Scan for the cell matching the given text and deliver its [x, y] coordinate at center. 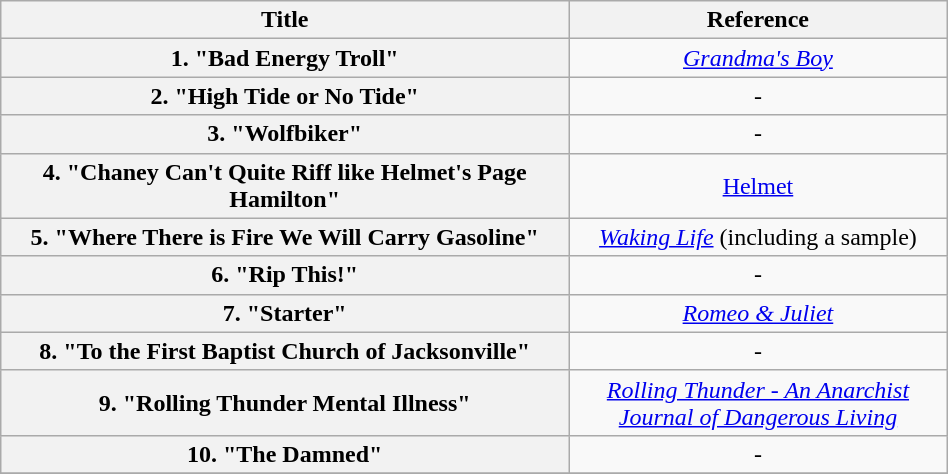
Rolling Thunder - An Anarchist Journal of Dangerous Living [758, 402]
3. "Wolfbiker" [285, 134]
2. "High Tide or No Tide" [285, 96]
Reference [758, 20]
7. "Starter" [285, 313]
6. "Rip This!" [285, 275]
1. "Bad Energy Troll" [285, 58]
Grandma's Boy [758, 58]
8. "To the First Baptist Church of Jacksonville" [285, 351]
Waking Life (including a sample) [758, 237]
Romeo & Juliet [758, 313]
Helmet [758, 186]
Title [285, 20]
5. "Where There is Fire We Will Carry Gasoline" [285, 237]
4. "Chaney Can't Quite Riff like Helmet's Page Hamilton" [285, 186]
9. "Rolling Thunder Mental Illness" [285, 402]
10. "The Damned" [285, 454]
